Capture the cell that displays the provided text and extract its [x, y] central coordinate. 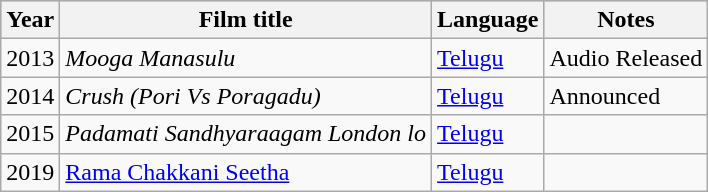
2014 [30, 96]
Rama Chakkani Seetha [246, 172]
2015 [30, 134]
Announced [626, 96]
Crush (Pori Vs Poragadu) [246, 96]
Audio Released [626, 58]
Padamati Sandhyaraagam London lo [246, 134]
Film title [246, 20]
Notes [626, 20]
2013 [30, 58]
2019 [30, 172]
Year [30, 20]
Mooga Manasulu [246, 58]
Language [488, 20]
